From the cell containing the given text, extract its center point as [X, Y] coordinate. 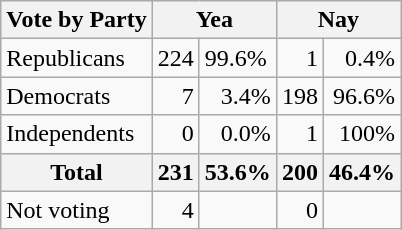
200 [300, 172]
0.0% [238, 134]
3.4% [238, 96]
100% [362, 134]
Republicans [77, 58]
7 [176, 96]
Democrats [77, 96]
Yea [214, 20]
Nay [338, 20]
Total [77, 172]
99.6% [238, 58]
198 [300, 96]
224 [176, 58]
Vote by Party [77, 20]
0.4% [362, 58]
231 [176, 172]
96.6% [362, 96]
4 [176, 210]
53.6% [238, 172]
Not voting [77, 210]
Independents [77, 134]
46.4% [362, 172]
